For the text-containing cell, return its midpoint in [X, Y] coordinate format. 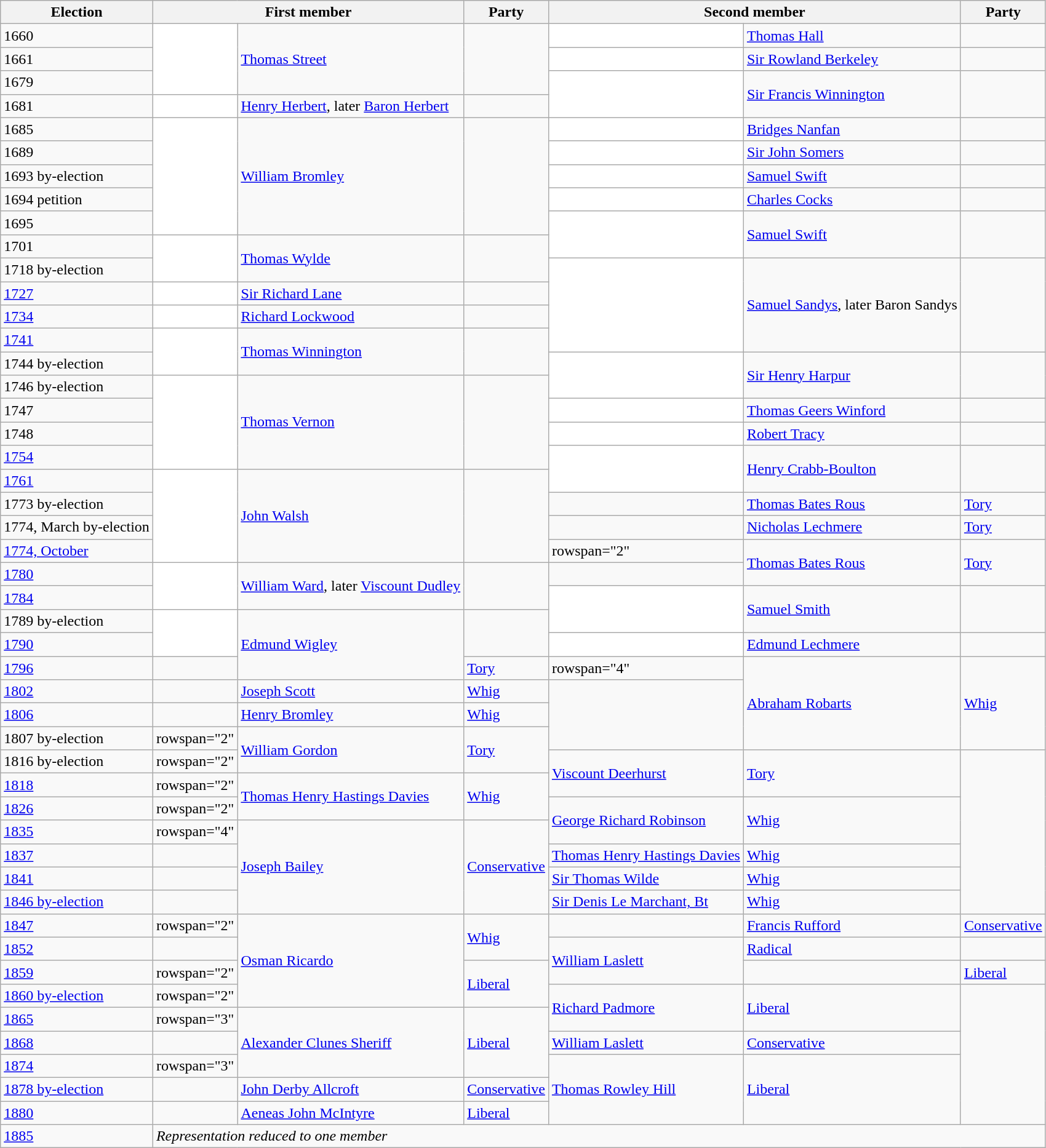
1852 [77, 949]
1774, October [77, 551]
1859 [77, 972]
Samuel Sandys, later Baron Sandys [852, 305]
Samuel Smith [852, 609]
1835 [77, 832]
1874 [77, 1066]
1784 [77, 597]
1807 by-election [77, 738]
Osman Ricardo [351, 960]
John Walsh [351, 516]
Nicholas Lechmere [852, 527]
1846 by-election [77, 902]
1689 [77, 153]
1761 [77, 480]
1718 by-election [77, 269]
Representation reduced to one member [599, 1136]
Sir John Somers [852, 153]
1789 by-election [77, 621]
1741 [77, 340]
1681 [77, 106]
Thomas Street [351, 59]
1865 [77, 1019]
1841 [77, 879]
First member [308, 12]
Edmund Wigley [351, 644]
Thomas Geers Winford [852, 410]
Sir Thomas Wilde [646, 879]
1660 [77, 36]
Charles Cocks [852, 199]
Second member [754, 12]
Viscount Deerhurst [646, 773]
1734 [77, 317]
Richard Padmore [646, 1007]
Joseph Bailey [351, 867]
Thomas Rowley Hill [646, 1090]
Thomas Hall [852, 36]
1880 [77, 1113]
Henry Herbert, later Baron Herbert [351, 106]
Aeneas John McIntyre [351, 1113]
Edmund Lechmere [852, 644]
Thomas Winnington [351, 352]
1661 [77, 59]
1679 [77, 82]
1816 by-election [77, 762]
Joseph Scott [351, 692]
1744 by-election [77, 364]
Bridges Nanfan [852, 129]
Francis Rufford [852, 925]
1878 by-election [77, 1090]
1790 [77, 644]
1818 [77, 785]
1885 [77, 1136]
William Gordon [351, 750]
Abraham Robarts [852, 703]
Henry Crabb-Boulton [852, 469]
1847 [77, 925]
Sir Rowland Berkeley [852, 59]
Henry Bromley [351, 715]
1860 by-election [77, 995]
1868 [77, 1043]
Thomas Wylde [351, 258]
1693 by-election [77, 176]
1694 petition [77, 199]
1754 [77, 457]
Thomas Vernon [351, 422]
1774, March by-election [77, 527]
1802 [77, 692]
Richard Lockwood [351, 317]
Sir Francis Winnington [852, 94]
1826 [77, 808]
Alexander Clunes Sheriff [351, 1042]
George Richard Robinson [646, 820]
Sir Richard Lane [351, 293]
Election [77, 12]
William Bromley [351, 176]
Sir Henry Harpur [852, 375]
William Ward, later Viscount Dudley [351, 586]
1727 [77, 293]
1747 [77, 410]
Sir Denis Le Marchant, Bt [646, 902]
1773 by-election [77, 504]
1746 by-election [77, 387]
John Derby Allcroft [351, 1090]
1748 [77, 434]
Robert Tracy [852, 434]
1837 [77, 855]
1701 [77, 246]
Radical [852, 949]
1695 [77, 223]
1796 [77, 668]
1806 [77, 715]
1780 [77, 574]
1685 [77, 129]
